Extract the (X, Y) coordinate from the center of the cell holding the provided text.  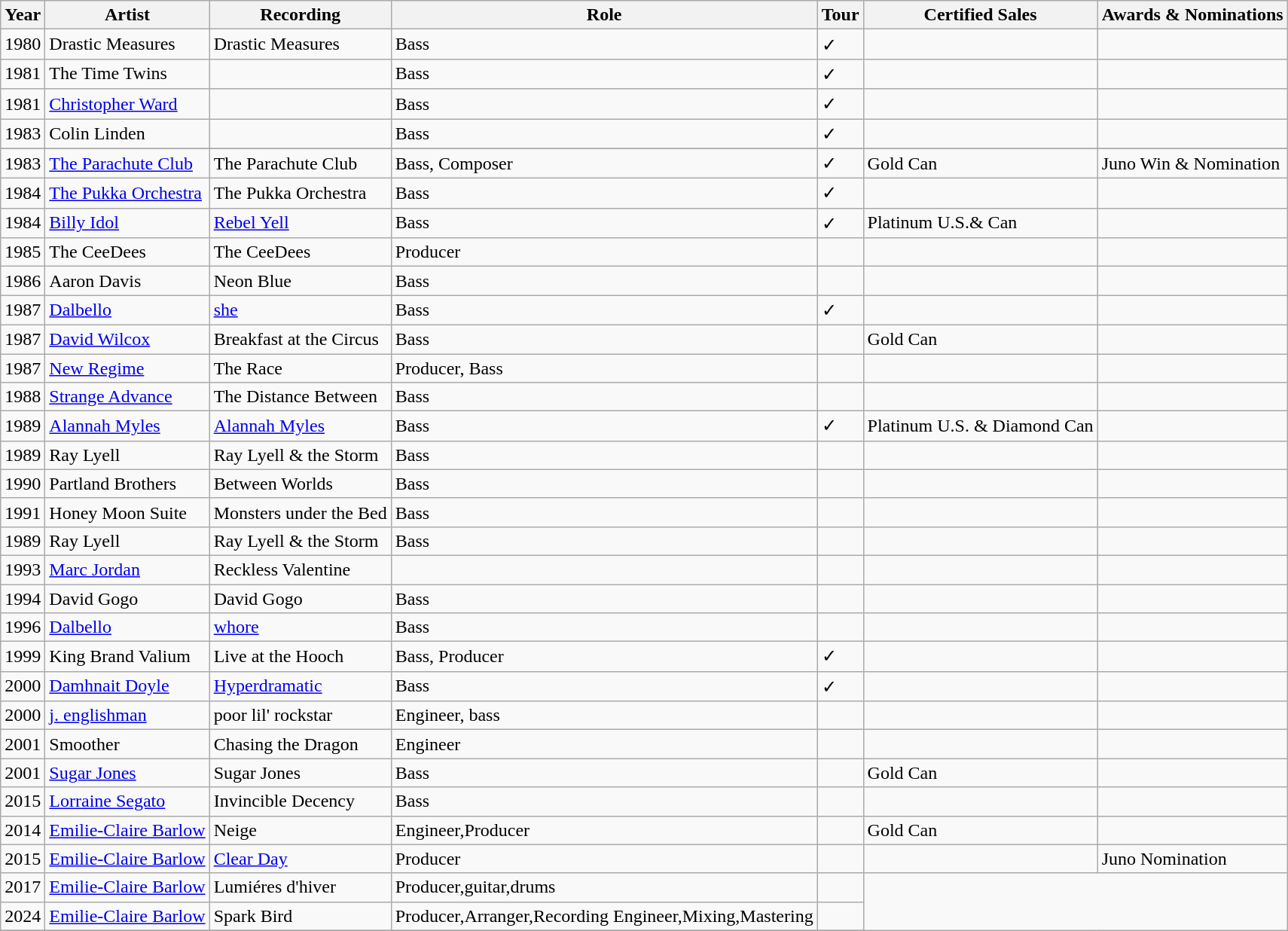
Juno Win & Nomination (1192, 163)
Honey Moon Suite (127, 512)
Reckless Valentine (300, 569)
Producer,Arranger,Recording Engineer,Mixing,Mastering (604, 916)
Neige (300, 830)
Christopher Ward (127, 104)
Awards & Nominations (1192, 15)
1996 (23, 627)
1980 (23, 44)
Engineer (604, 744)
1991 (23, 512)
Bass, Composer (604, 163)
1999 (23, 657)
2014 (23, 830)
Hyperdramatic (300, 686)
Bass, Producer (604, 657)
King Brand Valium (127, 657)
Marc Jordan (127, 569)
Certified Sales (981, 15)
Billy Idol (127, 223)
Juno Nomination (1192, 859)
Lumiéres d'hiver (300, 887)
Artist (127, 15)
Invincible Decency (300, 801)
Live at the Hooch (300, 657)
Damhnait Doyle (127, 686)
whore (300, 627)
New Regime (127, 368)
The Race (300, 368)
David Wilcox (127, 339)
Producer,guitar,drums (604, 887)
1990 (23, 484)
The Time Twins (127, 74)
1993 (23, 569)
j. englishman (127, 716)
1994 (23, 599)
Breakfast at the Circus (300, 339)
Between Worlds (300, 484)
Recording (300, 15)
Engineer, bass (604, 716)
poor lil' rockstar (300, 716)
Rebel Yell (300, 223)
Lorraine Segato (127, 801)
2024 (23, 916)
Role (604, 15)
Year (23, 15)
Partland Brothers (127, 484)
Monsters under the Bed (300, 512)
Engineer,Producer (604, 830)
1988 (23, 397)
Platinum U.S. & Diamond Can (981, 426)
1986 (23, 281)
Spark Bird (300, 916)
Platinum U.S.& Can (981, 223)
Clear Day (300, 859)
Strange Advance (127, 397)
Tour (841, 15)
2017 (23, 887)
she (300, 310)
Chasing the Dragon (300, 744)
1985 (23, 252)
Aaron Davis (127, 281)
Smoother (127, 744)
Colin Linden (127, 134)
The Distance Between (300, 397)
Producer, Bass (604, 368)
Neon Blue (300, 281)
